Pinpoint the cell where the given text exists, returning its (X, Y) midpoint coordinate. 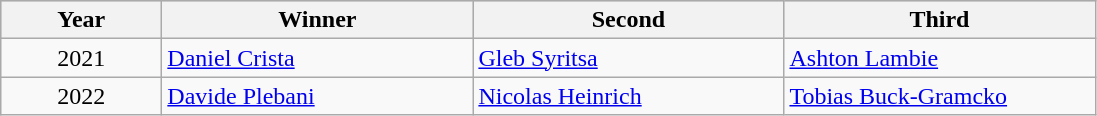
Second (628, 20)
Year (82, 20)
Nicolas Heinrich (628, 96)
Daniel Crista (318, 58)
Winner (318, 20)
Gleb Syritsa (628, 58)
Ashton Lambie (940, 58)
Third (940, 20)
2021 (82, 58)
Davide Plebani (318, 96)
Tobias Buck-Gramcko (940, 96)
2022 (82, 96)
